For the text-containing cell, return its midpoint in (X, Y) coordinate format. 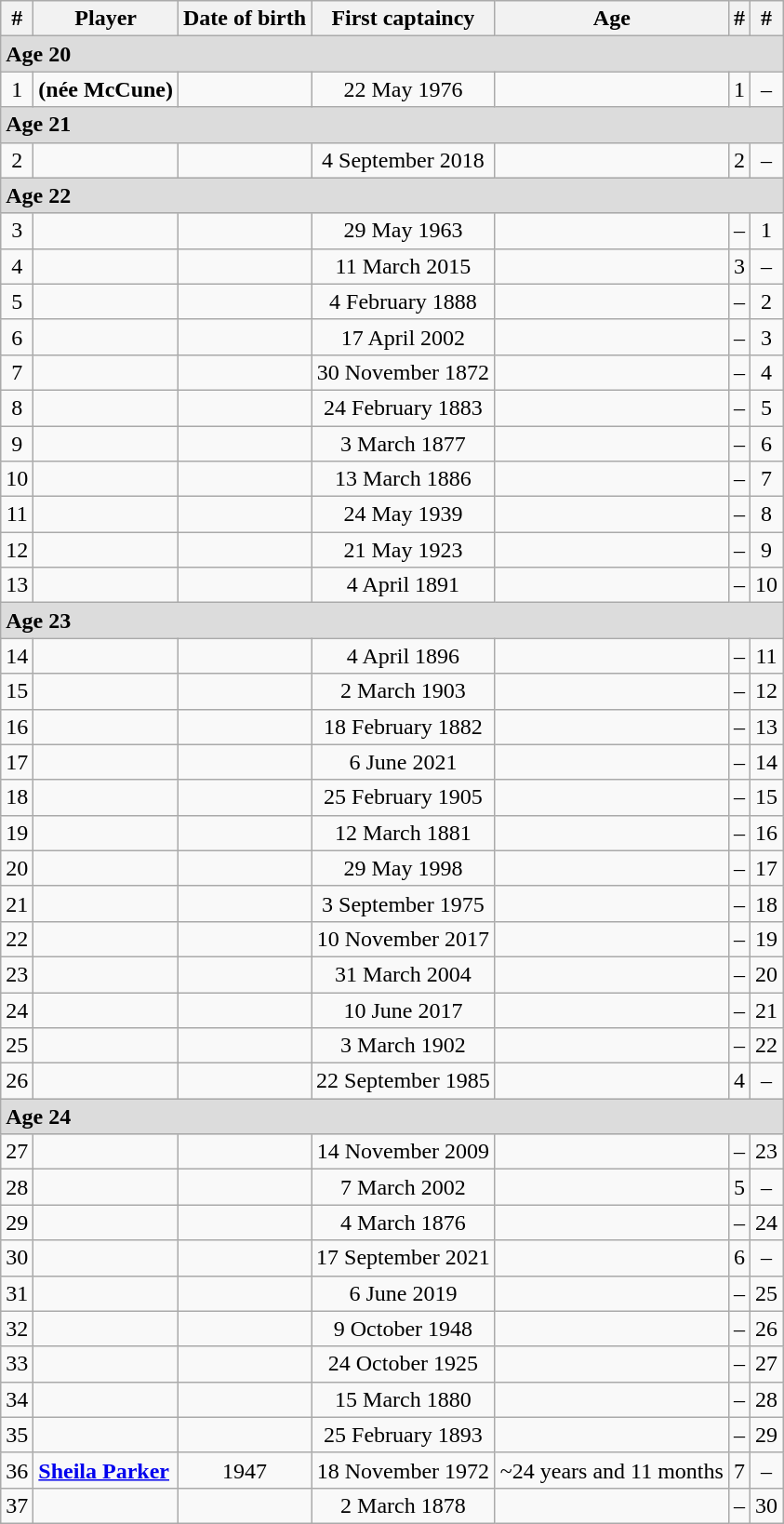
10 June 2017 (404, 1009)
4 April 1896 (404, 656)
4 March 1876 (404, 1223)
13 March 1886 (404, 479)
25 February 1893 (404, 1435)
Age (612, 19)
Age 22 (392, 195)
Age 23 (392, 621)
30 November 1872 (404, 372)
6 June 2021 (404, 762)
25 February 1905 (404, 797)
29 May 1963 (404, 231)
24 May 1939 (404, 515)
Date of birth (246, 19)
24 October 1925 (404, 1364)
11 March 2015 (404, 266)
12 March 1881 (404, 833)
14 November 2009 (404, 1152)
1947 (246, 1470)
24 February 1883 (404, 408)
Age 21 (392, 125)
37 (17, 1505)
3 March 1902 (404, 1046)
Player (106, 19)
4 April 1891 (404, 585)
22 May 1976 (404, 89)
9 October 1948 (404, 1329)
17 April 2002 (404, 337)
17 September 2021 (404, 1258)
36 (17, 1470)
35 (17, 1435)
33 (17, 1364)
Age 20 (392, 54)
3 March 1877 (404, 444)
3 September 1975 (404, 903)
2 March 1878 (404, 1505)
18 November 1972 (404, 1470)
21 May 1923 (404, 550)
4 February 1888 (404, 301)
34 (17, 1399)
2 March 1903 (404, 691)
15 March 1880 (404, 1399)
22 September 1985 (404, 1081)
First captaincy (404, 19)
Sheila Parker (106, 1470)
31 March 2004 (404, 974)
~24 years and 11 months (612, 1470)
4 September 2018 (404, 160)
Age 24 (392, 1116)
18 February 1882 (404, 727)
32 (17, 1329)
29 May 1998 (404, 868)
(née McCune) (106, 89)
6 June 2019 (404, 1293)
7 March 2002 (404, 1187)
31 (17, 1293)
10 November 2017 (404, 939)
